Determine the [X, Y] coordinate at the center of the cell enclosing the given text.  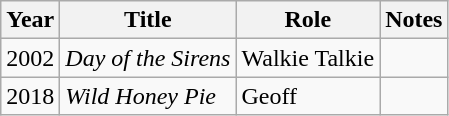
Notes [414, 20]
Title [148, 20]
Year [30, 20]
2018 [30, 96]
Geoff [308, 96]
Role [308, 20]
Walkie Talkie [308, 58]
Wild Honey Pie [148, 96]
Day of the Sirens [148, 58]
2002 [30, 58]
